From the cell containing the given text, extract its center point as (X, Y) coordinate. 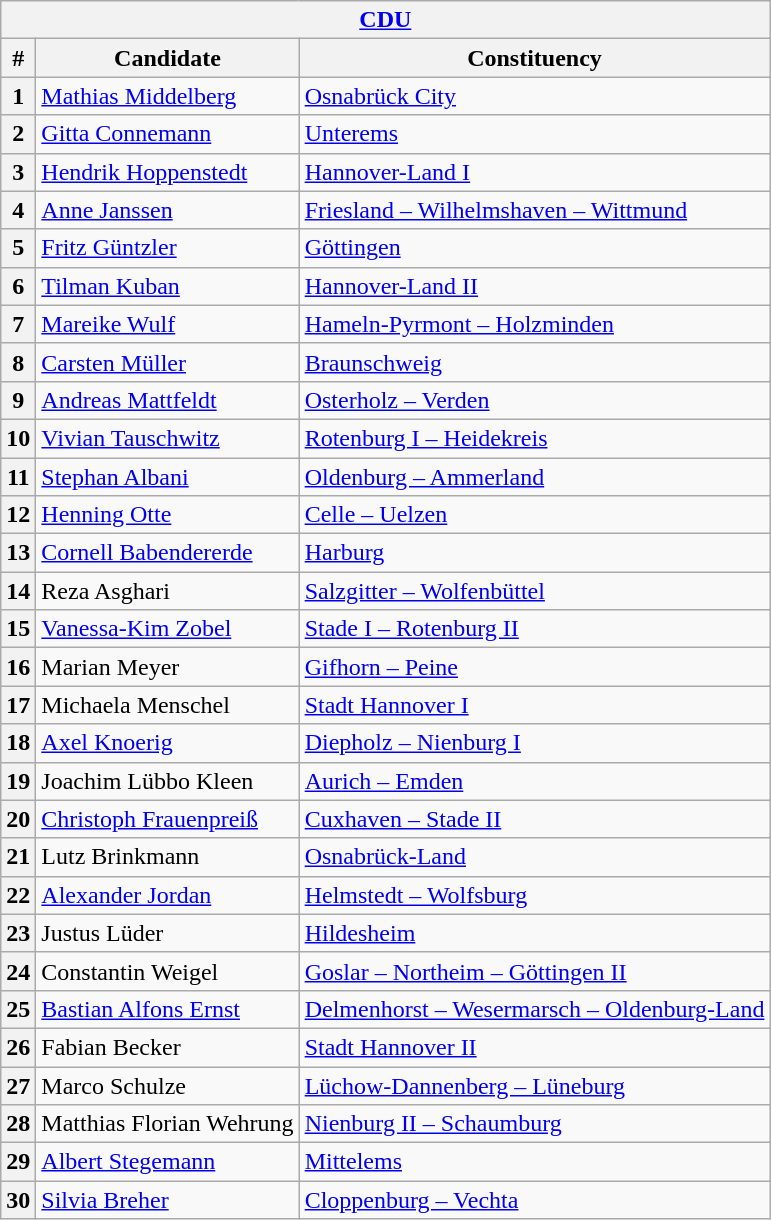
Henning Otte (168, 515)
20 (18, 819)
Osnabrück City (534, 96)
Mathias Middelberg (168, 96)
Andreas Mattfeldt (168, 400)
Cloppenburg – Vechta (534, 1200)
27 (18, 1085)
16 (18, 667)
Christoph Frauenpreiß (168, 819)
Cornell Babendererde (168, 553)
Cuxhaven – Stade II (534, 819)
Carsten Müller (168, 362)
10 (18, 438)
Fritz Güntzler (168, 248)
9 (18, 400)
6 (18, 286)
21 (18, 857)
30 (18, 1200)
28 (18, 1124)
Gitta Connemann (168, 134)
Osnabrück-Land (534, 857)
Oldenburg – Ammerland (534, 477)
Silvia Breher (168, 1200)
5 (18, 248)
15 (18, 629)
Matthias Florian Wehrung (168, 1124)
# (18, 58)
Albert Stegemann (168, 1162)
Aurich – Emden (534, 781)
Goslar – Northeim – Göttingen II (534, 971)
13 (18, 553)
2 (18, 134)
Delmenhorst – Wesermarsch – Oldenburg-Land (534, 1009)
Celle – Uelzen (534, 515)
Braunschweig (534, 362)
CDU (386, 20)
Tilman Kuban (168, 286)
Joachim Lübbo Kleen (168, 781)
Anne Janssen (168, 210)
Salzgitter – Wolfenbüttel (534, 591)
4 (18, 210)
Michaela Menschel (168, 705)
Göttingen (534, 248)
1 (18, 96)
17 (18, 705)
Axel Knoerig (168, 743)
Reza Asghari (168, 591)
Bastian Alfons Ernst (168, 1009)
14 (18, 591)
Hildesheim (534, 933)
Diepholz – Nienburg I (534, 743)
Stadt Hannover II (534, 1047)
Osterholz – Verden (534, 400)
Marco Schulze (168, 1085)
11 (18, 477)
Stadt Hannover I (534, 705)
Nienburg II – Schaumburg (534, 1124)
Hannover-Land II (534, 286)
Constituency (534, 58)
Marian Meyer (168, 667)
3 (18, 172)
Mareike Wulf (168, 324)
Candidate (168, 58)
Harburg (534, 553)
Hendrik Hoppenstedt (168, 172)
Friesland – Wilhelmshaven – Wittmund (534, 210)
Alexander Jordan (168, 895)
25 (18, 1009)
Fabian Becker (168, 1047)
29 (18, 1162)
Lüchow-Dannenberg – Lüneburg (534, 1085)
Stade I – Rotenburg II (534, 629)
22 (18, 895)
Gifhorn – Peine (534, 667)
26 (18, 1047)
Mittelems (534, 1162)
Vanessa-Kim Zobel (168, 629)
Helmstedt – Wolfsburg (534, 895)
Unterems (534, 134)
23 (18, 933)
Stephan Albani (168, 477)
Hannover-Land I (534, 172)
Rotenburg I – Heidekreis (534, 438)
24 (18, 971)
7 (18, 324)
Lutz Brinkmann (168, 857)
Vivian Tauschwitz (168, 438)
18 (18, 743)
Hameln-Pyrmont – Holzminden (534, 324)
8 (18, 362)
Constantin Weigel (168, 971)
Justus Lüder (168, 933)
19 (18, 781)
12 (18, 515)
